Pinpoint the cell where the given text exists, returning its (X, Y) midpoint coordinate. 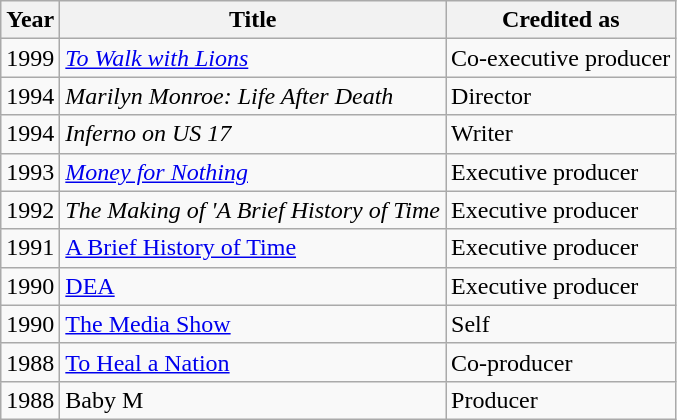
Marilyn Monroe: Life After Death (253, 96)
Producer (561, 400)
Money for Nothing (253, 172)
The Media Show (253, 324)
Co-executive producer (561, 58)
Director (561, 96)
Self (561, 324)
Baby M (253, 400)
1993 (30, 172)
Writer (561, 134)
To Heal a Nation (253, 362)
1991 (30, 248)
Co-producer (561, 362)
Inferno on US 17 (253, 134)
To Walk with Lions (253, 58)
Title (253, 20)
A Brief History of Time (253, 248)
1992 (30, 210)
The Making of 'A Brief History of Time (253, 210)
DEA (253, 286)
Credited as (561, 20)
1999 (30, 58)
Year (30, 20)
